Determine the (x, y) coordinate at the center of the cell enclosing the given text.  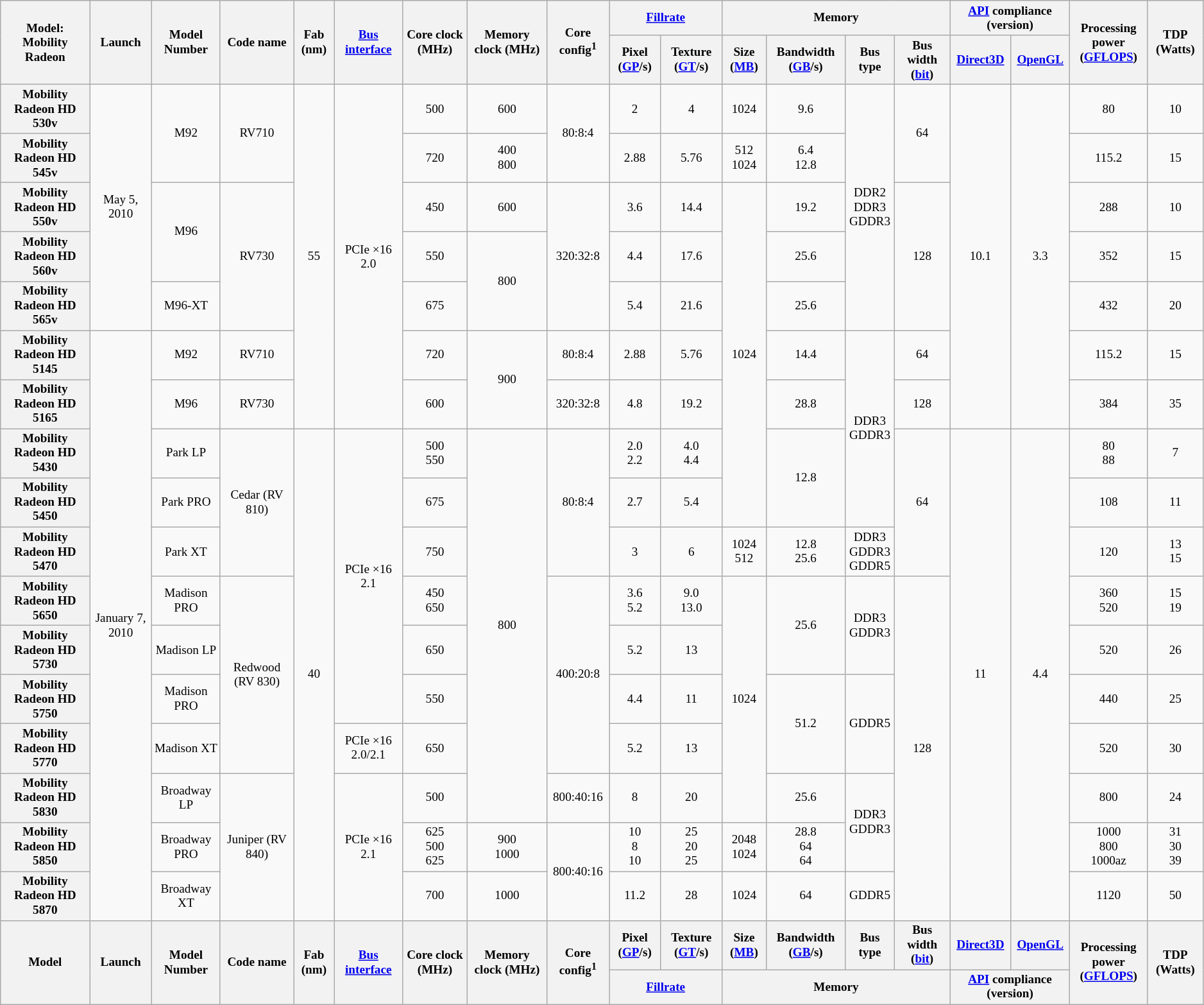
700 (435, 896)
Mobility Radeon HD 5650 (45, 601)
10810 (635, 847)
35 (1175, 404)
Broadway XT (186, 896)
28.8 (806, 404)
Mobility Radeon HD 5450 (45, 502)
Park XT (186, 552)
Mobility Radeon HD 5470 (45, 552)
11.2 (635, 896)
M96-XT (186, 305)
Park LP (186, 453)
4.8 (635, 404)
288 (1108, 208)
4.04.4 (691, 453)
360520 (1108, 601)
1024512 (744, 552)
Model (45, 963)
450650 (435, 601)
Mobility Radeon HD 5165 (45, 404)
Mobility Radeon HD 5430 (45, 453)
400:20:8 (577, 675)
625500625 (435, 847)
9001000 (507, 847)
DDR3GDDR3GDDR5 (870, 552)
Mobility Radeon HD 5730 (45, 649)
9.013.0 (691, 601)
4 (691, 109)
3.65.2 (635, 601)
3.3 (1040, 256)
Madison XT (186, 748)
5121024 (744, 158)
10.1 (980, 256)
Mobility Radeon HD 5145 (45, 356)
108 (1108, 502)
Mobility Radeon HD 565v (45, 305)
2.02.2 (635, 453)
8 (635, 797)
750 (435, 552)
Madison LP (186, 649)
PCIe ×16 2.0 (368, 256)
120 (1108, 552)
900 (507, 380)
25 (1175, 700)
400800 (507, 158)
PCIe ×16 2.0/2.1 (368, 748)
1519 (1175, 601)
9.6 (806, 109)
7 (1175, 453)
80 (1108, 109)
1120 (1108, 896)
55 (314, 256)
12.825.6 (806, 552)
8088 (1108, 453)
6.412.8 (806, 158)
10008001000az (1108, 847)
2.7 (635, 502)
Broadway PRO (186, 847)
3 (635, 552)
50 (1175, 896)
20481024 (744, 847)
Mobility Radeon HD 530v (45, 109)
12.8 (806, 477)
DDR2DDR3GDDR3 (870, 207)
440 (1108, 700)
26 (1175, 649)
1000 (507, 896)
Mobility Radeon HD 5750 (45, 700)
Model: Mobility Radeon (45, 42)
Juniper (RV 840) (257, 846)
Mobility Radeon HD 545v (45, 158)
Mobility Radeon HD 5770 (45, 748)
January 7, 2010 (121, 626)
Mobility Radeon HD 550v (45, 208)
2 (635, 109)
Mobility Radeon HD 5830 (45, 797)
450 (435, 208)
6 (691, 552)
432 (1108, 305)
Cedar (RV 810) (257, 502)
Mobility Radeon HD 5870 (45, 896)
3.6 (635, 208)
Mobility Radeon HD 5850 (45, 847)
May 5, 2010 (121, 207)
Broadway LP (186, 797)
21.6 (691, 305)
500550 (435, 453)
28.86464 (806, 847)
24 (1175, 797)
1315 (1175, 552)
Park PRO (186, 502)
51.2 (806, 724)
30 (1175, 748)
40 (314, 674)
28 (691, 896)
252025 (691, 847)
352 (1108, 257)
384 (1108, 404)
Mobility Radeon HD 560v (45, 257)
Redwood (RV 830) (257, 675)
17.6 (691, 257)
313039 (1175, 847)
